Determine the (x, y) coordinate at the center of the cell enclosing the given text.  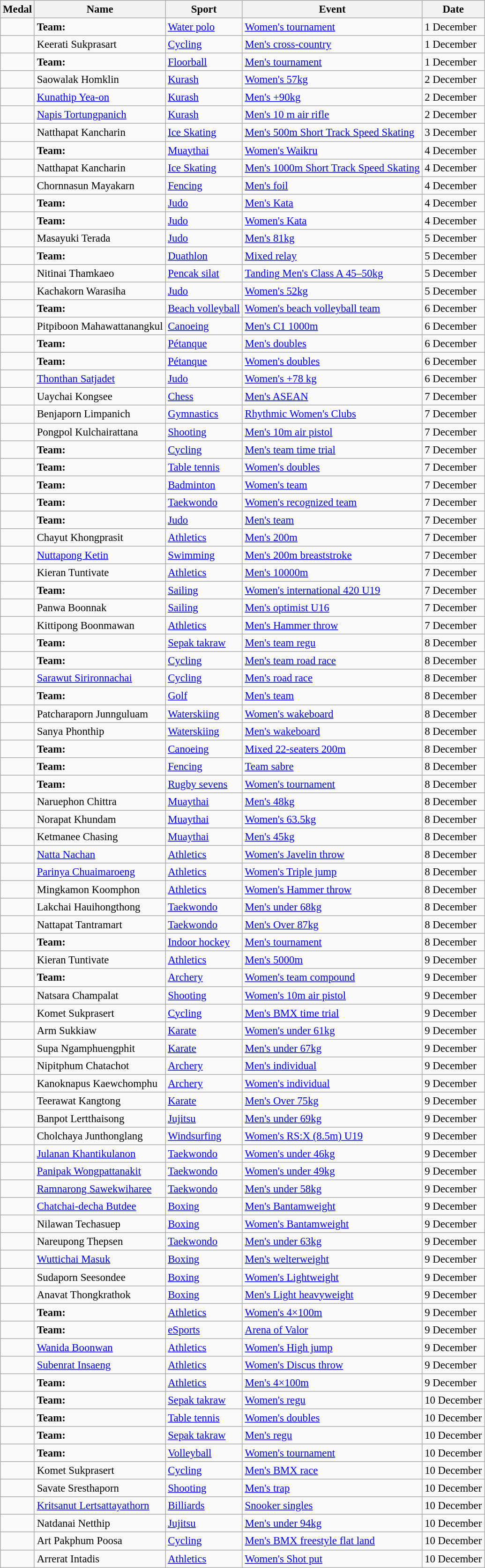
Men's under 69kg (332, 1118)
Nilawan Techasuep (100, 1224)
Pongpol Kulchairattana (100, 432)
Mixed 22-seaters 200m (332, 749)
Windsurfing (204, 1136)
Kanoknapus Kaewchomphu (100, 1083)
Men's Over 75kg (332, 1101)
Teerawat Kangtong (100, 1101)
Rugby sevens (204, 784)
Women's Hammer throw (332, 890)
Arrerat Intadis (100, 1559)
Women's international 420 U19 (332, 591)
3 December (454, 133)
Women's +78 kg (332, 379)
Snooker singles (332, 1506)
Mixed relay (332, 256)
Natta Nachan (100, 854)
Parinya Chuaimaroeng (100, 872)
Rhythmic Women's Clubs (332, 414)
Kittipong Boonmawan (100, 626)
Kunathip Yea-on (100, 97)
Women's Kata (332, 221)
Women's 10m air pistol (332, 995)
Men's cross-country (332, 44)
Women's recognized team (332, 503)
Women's Discus throw (332, 1365)
Swimming (204, 555)
Cholchaya Junthonglang (100, 1136)
Women's under 61kg (332, 1030)
Men's under 94kg (332, 1524)
Men's 10000m (332, 573)
Men's 10m air pistol (332, 432)
Men's foil (332, 185)
Golf (204, 696)
Chess (204, 397)
Men's 10 m air rifle (332, 115)
Pencak silat (204, 274)
Badminton (204, 485)
Women's 4×100m (332, 1312)
Date (454, 9)
Sport (204, 9)
Pitpiboon Mahawattanangkul (100, 326)
Women's RS:X (8.5m) U19 (332, 1136)
Men's BMX time trial (332, 1013)
Men's team road race (332, 661)
Nitinai Thamkaeo (100, 274)
Banpot Lertthaisong (100, 1118)
Women's wakeboard (332, 714)
Uaychai Kongsee (100, 397)
Men's 81kg (332, 238)
Men's 1000m Short Track Speed Skating (332, 168)
Women's 57kg (332, 80)
Napis Tortungpanich (100, 115)
Men's under 58kg (332, 1189)
Men's Bantamweight (332, 1206)
Nipitphum Chatachot (100, 1066)
Men's 4×100m (332, 1383)
Nattapat Tantramart (100, 925)
Kritsanut Lertsattayathorn (100, 1506)
Ramnarong Sawekwiharee (100, 1189)
Duathlon (204, 256)
Panwa Boonnak (100, 608)
Women's team (332, 485)
Men's Light heavyweight (332, 1294)
Chayut Khongprasit (100, 538)
Women's Shot put (332, 1559)
Art Pakphum Poosa (100, 1541)
Men's road race (332, 679)
Norapat Khundam (100, 819)
Women's beach volleyball team (332, 309)
Chornnasun Mayakarn (100, 185)
Men's optimist U16 (332, 608)
Men's BMX freestyle flat land (332, 1541)
Gymnastics (204, 414)
Beach volleyball (204, 309)
Men's 48kg (332, 802)
Supa Ngamphuengphit (100, 1048)
Men's BMX race (332, 1471)
Wanida Boonwan (100, 1347)
Men's under 68kg (332, 907)
Women's High jump (332, 1347)
Men's Hammer throw (332, 626)
Men's team time trial (332, 450)
Sanya Phonthip (100, 731)
Men's doubles (332, 344)
Masayuki Terada (100, 238)
Men's trap (332, 1488)
Medal (18, 9)
Men's Kata (332, 203)
Men's 5000m (332, 960)
Floorball (204, 62)
Keerati Sukprasart (100, 44)
Nuttapong Ketin (100, 555)
Men's team regu (332, 643)
Men's 200m (332, 538)
Mingkamon Koomphon (100, 890)
Billiards (204, 1506)
Water polo (204, 27)
Men's under 67kg (332, 1048)
Arm Sukkiaw (100, 1030)
Men's 45kg (332, 837)
Thonthan Satjadet (100, 379)
Men's under 63kg (332, 1242)
Patcharaporn Junnguluam (100, 714)
Women's under 46kg (332, 1154)
Women's Lightweight (332, 1277)
Chatchai-decha Butdee (100, 1206)
Women's team compound (332, 978)
Team sabre (332, 766)
Men's wakeboard (332, 731)
Men's Over 87kg (332, 925)
Men's 500m Short Track Speed Skating (332, 133)
Men's welterweight (332, 1259)
Panipak Wongpattanakit (100, 1171)
Women's Waikru (332, 150)
Men's ASEAN (332, 397)
Wuttichai Masuk (100, 1259)
Men's +90kg (332, 97)
Women's individual (332, 1083)
Sarawut Sirironnachai (100, 679)
Kachakorn Warasiha (100, 291)
Women's Javelin throw (332, 854)
Anavat Thongkrathok (100, 1294)
Men's regu (332, 1435)
Women's regu (332, 1400)
Naruephon Chittra (100, 802)
Arena of Valor (332, 1330)
Women's Bantamweight (332, 1224)
Sudaporn Seesondee (100, 1277)
eSports (204, 1330)
Ketmanee Chasing (100, 837)
Volleyball (204, 1453)
Women's Triple jump (332, 872)
Subenrat Insaeng (100, 1365)
Men's individual (332, 1066)
Saowalak Homklin (100, 80)
Men's C1 1000m (332, 326)
Event (332, 9)
Women's under 49kg (332, 1171)
Natdanai Netthip (100, 1524)
Indoor hockey (204, 942)
Benjaporn Limpanich (100, 414)
Julanan Khantikulanon (100, 1154)
Women's 63.5kg (332, 819)
Natsara Champalat (100, 995)
Savate Sresthaporn (100, 1488)
Tanding Men's Class A 45–50kg (332, 274)
Name (100, 9)
Nareupong Thepsen (100, 1242)
Lakchai Hauihongthong (100, 907)
Men's 200m breaststroke (332, 555)
Women's 52kg (332, 291)
